Determine the [x, y] coordinate at the center of the cell enclosing the given text.  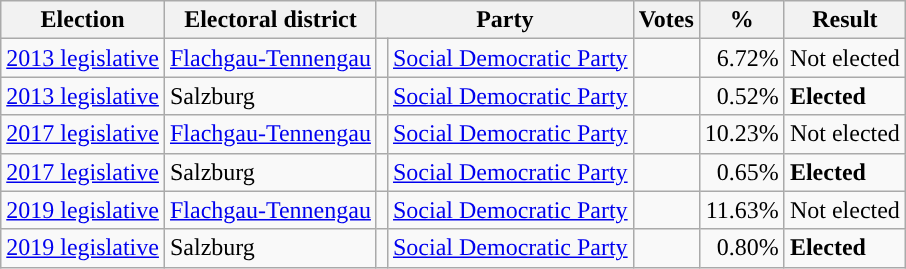
6.72% [742, 58]
Electoral district [270, 20]
Result [844, 20]
0.80% [742, 248]
10.23% [742, 134]
Election [83, 20]
0.52% [742, 96]
0.65% [742, 172]
Party [504, 20]
% [742, 20]
11.63% [742, 210]
Votes [666, 20]
